Capture the cell that displays the provided text and extract its (X, Y) central coordinate. 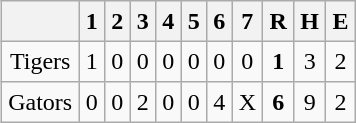
9 (310, 102)
R (278, 21)
7 (248, 21)
Gators (40, 102)
Tigers (40, 61)
X (248, 102)
H (310, 21)
5 (194, 21)
E (341, 21)
